Extract the [X, Y] coordinate from the center of the cell holding the provided text.  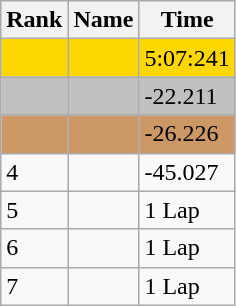
-22.211 [187, 96]
Time [187, 20]
-45.027 [187, 172]
5 [34, 210]
Rank [34, 20]
7 [34, 286]
Name [104, 20]
-26.226 [187, 134]
5:07:241 [187, 58]
6 [34, 248]
4 [34, 172]
